Provide the (X, Y) coordinate of the cell's center where the given text is located.  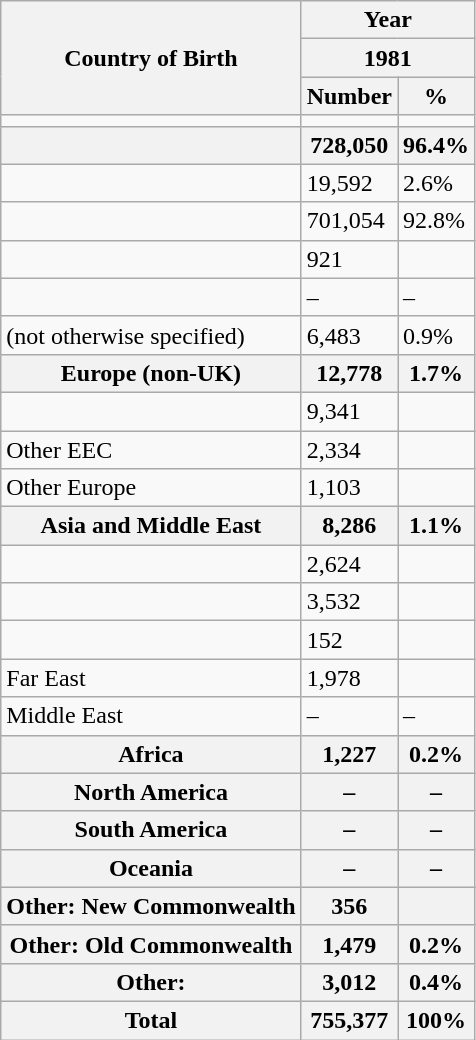
Oceania (151, 868)
Other EEC (151, 449)
3,532 (349, 602)
8,286 (349, 526)
1,103 (349, 488)
Africa (151, 754)
2.6% (436, 183)
Other: Old Commonwealth (151, 944)
100% (436, 1020)
% (436, 96)
0.4% (436, 982)
Other Europe (151, 488)
Number (349, 96)
Country of Birth (151, 58)
96.4% (436, 145)
1,227 (349, 754)
Other: (151, 982)
Asia and Middle East (151, 526)
2,334 (349, 449)
356 (349, 906)
1.7% (436, 373)
2,624 (349, 564)
728,050 (349, 145)
19,592 (349, 183)
755,377 (349, 1020)
0.9% (436, 335)
Far East (151, 678)
Total (151, 1020)
1,978 (349, 678)
1981 (388, 58)
701,054 (349, 221)
North America (151, 792)
1.1% (436, 526)
152 (349, 640)
6,483 (349, 335)
1,479 (349, 944)
(not otherwise specified) (151, 335)
South America (151, 830)
921 (349, 259)
Year (388, 20)
12,778 (349, 373)
Europe (non-UK) (151, 373)
92.8% (436, 221)
Middle East (151, 716)
9,341 (349, 411)
Other: New Commonwealth (151, 906)
3,012 (349, 982)
